Locate the cell with the specified text and output its (x, y) center coordinate. 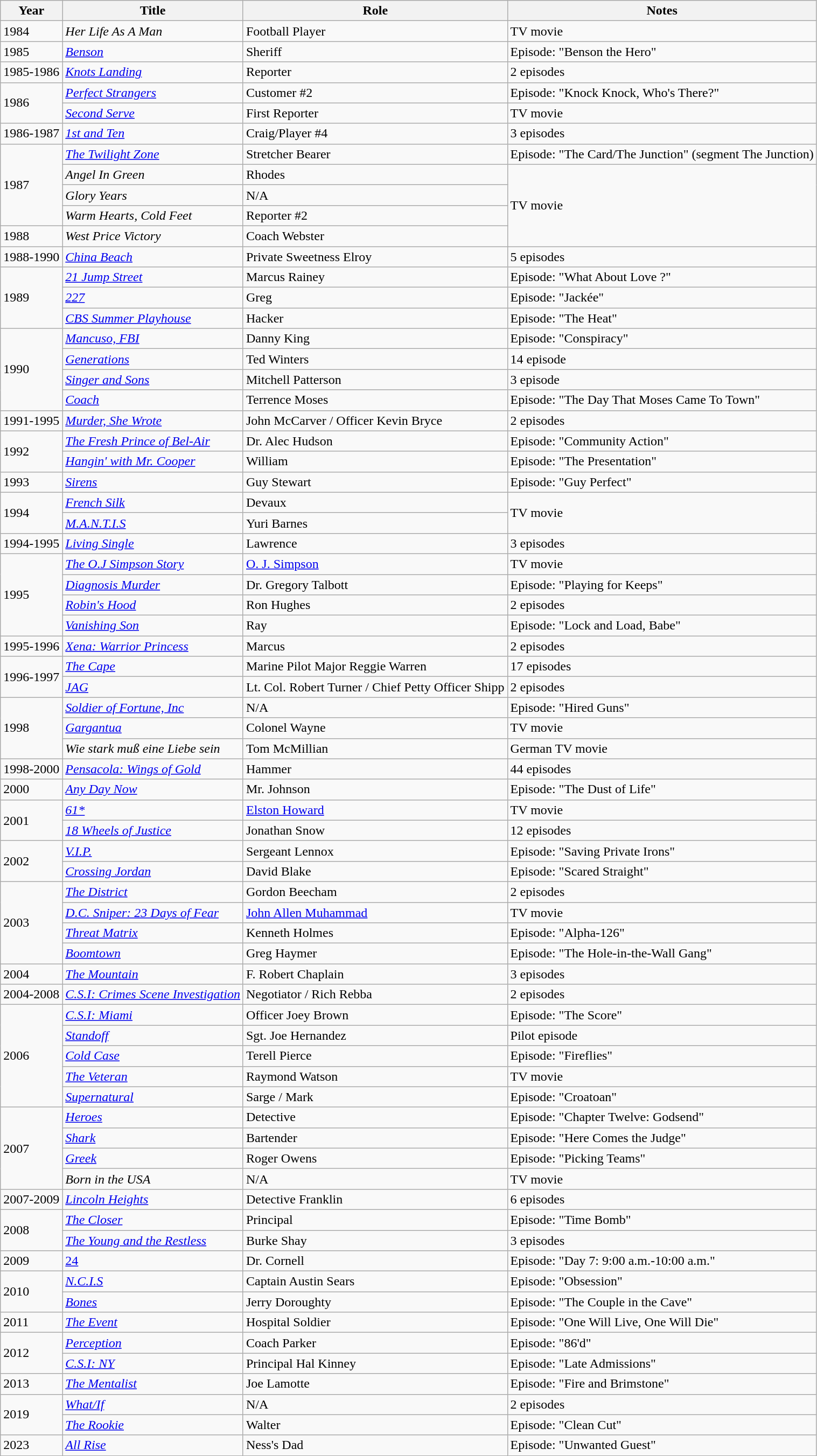
Episode: "Benson the Hero" (662, 52)
Marine Pilot Major Reggie Warren (375, 667)
Lt. Col. Robert Turner / Chief Petty Officer Shipp (375, 687)
Generations (153, 359)
Episode: "Conspiracy" (662, 339)
Ron Hughes (375, 605)
Robin's Hood (153, 605)
Mancuso, FBI (153, 339)
Episode: "Fire and Brimstone" (662, 1384)
Supernatural (153, 1097)
John Allen Muhammad (375, 913)
Joe Lamotte (375, 1384)
Raymond Watson (375, 1076)
F. Robert Chaplain (375, 974)
Reporter #2 (375, 215)
1984 (31, 31)
Tom McMillian (375, 748)
The Cape (153, 667)
1995-1996 (31, 646)
Episode: "Scared Straight" (662, 871)
Glory Years (153, 195)
Greg Haymer (375, 954)
Episode: "Playing for Keeps" (662, 584)
Burke Shay (375, 1240)
17 episodes (662, 667)
Episode: "One Will Live, One Will Die" (662, 1322)
21 Jump Street (153, 277)
Episode: "Hired Guns" (662, 708)
Episode: "Saving Private Irons" (662, 851)
JAG (153, 687)
Officer Joey Brown (375, 1015)
Guy Stewart (375, 482)
1998-2000 (31, 769)
Stretcher Bearer (375, 154)
1986 (31, 103)
Episode: "The Dust of Life" (662, 789)
Episode: "Here Comes the Judge" (662, 1138)
Sarge / Mark (375, 1097)
Episode: "86'd" (662, 1343)
1988 (31, 236)
2000 (31, 789)
2001 (31, 820)
12 episodes (662, 830)
Dr. Cornell (375, 1261)
Benson (153, 52)
First Reporter (375, 113)
Perception (153, 1343)
Elston Howard (375, 810)
David Blake (375, 871)
Boomtown (153, 954)
Second Serve (153, 113)
Knots Landing (153, 72)
D.C. Sniper: 23 Days of Fear (153, 913)
Warm Hearts, Cold Feet (153, 215)
Jerry Doroughty (375, 1302)
1985 (31, 52)
Episode: "Alpha-126" (662, 933)
Year (31, 11)
Born in the USA (153, 1179)
Coach Webster (375, 236)
1993 (31, 482)
Football Player (375, 31)
Detective (375, 1117)
Sgt. Joe Hernandez (375, 1035)
6 episodes (662, 1199)
Hacker (375, 318)
2006 (31, 1056)
2007-2009 (31, 1199)
Gordon Beecham (375, 892)
C.S.I: Crimes Scene Investigation (153, 995)
44 episodes (662, 769)
Episode: "The Score" (662, 1015)
1996-1997 (31, 677)
Greg (375, 298)
C.S.I: NY (153, 1363)
24 (153, 1261)
Ray (375, 626)
The Event (153, 1322)
1994 (31, 513)
Episode: "Day 7: 9:00 a.m.-10:00 a.m." (662, 1261)
Any Day Now (153, 789)
Sergeant Lennox (375, 851)
M.A.N.T.I.S (153, 523)
Notes (662, 11)
Craig/Player #4 (375, 134)
1998 (31, 728)
Devaux (375, 502)
Diagnosis Murder (153, 584)
Private Sweetness Elroy (375, 257)
Coach Parker (375, 1343)
1991-1995 (31, 421)
Jonathan Snow (375, 830)
Singer and Sons (153, 380)
Episode: "The Card/The Junction" (segment The Junction) (662, 154)
Roger Owens (375, 1158)
5 episodes (662, 257)
1985-1986 (31, 72)
1992 (31, 451)
14 episode (662, 359)
Negotiator / Rich Rebba (375, 995)
Yuri Barnes (375, 523)
2002 (31, 861)
Mr. Johnson (375, 789)
Episode: "Clean Cut" (662, 1425)
Kenneth Holmes (375, 933)
1986-1987 (31, 134)
French Silk (153, 502)
The O.J Simpson Story (153, 564)
Rhodes (375, 174)
Terell Pierce (375, 1056)
William (375, 461)
Ted Winters (375, 359)
Standoff (153, 1035)
O. J. Simpson (375, 564)
Episode: "Late Admissions" (662, 1363)
2011 (31, 1322)
2007 (31, 1148)
1988-1990 (31, 257)
227 (153, 298)
2004-2008 (31, 995)
Episode: "Picking Teams" (662, 1158)
Episode: "Unwanted Guest" (662, 1445)
Captain Austin Sears (375, 1282)
Mitchell Patterson (375, 380)
Reporter (375, 72)
2004 (31, 974)
Role (375, 11)
1994-1995 (31, 543)
Episode: "Croatoan" (662, 1097)
Gargantua (153, 728)
Principal (375, 1220)
Lincoln Heights (153, 1199)
West Price Victory (153, 236)
61* (153, 810)
2003 (31, 922)
All Rise (153, 1445)
CBS Summer Playhouse (153, 318)
Episode: "The Heat" (662, 318)
Episode: "The Hole-in-the-Wall Gang" (662, 954)
The District (153, 892)
Terrence Moses (375, 400)
Episode: "The Presentation" (662, 461)
V.I.P. (153, 851)
2009 (31, 1261)
Dr. Gregory Talbott (375, 584)
2023 (31, 1445)
Threat Matrix (153, 933)
Wie stark muß eine Liebe sein (153, 748)
Colonel Wayne (375, 728)
2008 (31, 1230)
Bartender (375, 1138)
Her Life As A Man (153, 31)
Episode: "Jackée" (662, 298)
Marcus (375, 646)
The Mentalist (153, 1384)
Soldier of Fortune, Inc (153, 708)
Sheriff (375, 52)
18 Wheels of Justice (153, 830)
Xena: Warrior Princess (153, 646)
Cold Case (153, 1056)
Hangin' with Mr. Cooper (153, 461)
Detective Franklin (375, 1199)
2019 (31, 1415)
Customer #2 (375, 93)
The Closer (153, 1220)
Marcus Rainey (375, 277)
Principal Hal Kinney (375, 1363)
N.C.I.S (153, 1282)
Angel In Green (153, 174)
Episode: "Chapter Twelve: Godsend" (662, 1117)
Shark (153, 1138)
2012 (31, 1353)
1990 (31, 369)
Hammer (375, 769)
3 episode (662, 380)
Lawrence (375, 543)
2013 (31, 1384)
The Fresh Prince of Bel-Air (153, 441)
Episode: "Lock and Load, Babe" (662, 626)
Bones (153, 1302)
The Young and the Restless (153, 1240)
1987 (31, 185)
Episode: "Obsession" (662, 1282)
Episode: "Fireflies" (662, 1056)
Episode: "The Couple in the Cave" (662, 1302)
Pensacola: Wings of Gold (153, 769)
1995 (31, 594)
Episode: "What About Love ?" (662, 277)
Walter (375, 1425)
The Rookie (153, 1425)
Heroes (153, 1117)
2010 (31, 1292)
Episode: "Guy Perfect" (662, 482)
Crossing Jordan (153, 871)
Perfect Strangers (153, 93)
C.S.I: Miami (153, 1015)
Episode: "Community Action" (662, 441)
John McCarver / Officer Kevin Bryce (375, 421)
Episode: "Time Bomb" (662, 1220)
Coach (153, 400)
Dr. Alec Hudson (375, 441)
Vanishing Son (153, 626)
Episode: "The Day That Moses Came To Town" (662, 400)
Greek (153, 1158)
Ness's Dad (375, 1445)
Sirens (153, 482)
Pilot episode (662, 1035)
Title (153, 11)
1st and Ten (153, 134)
Episode: "Knock Knock, Who's There?" (662, 93)
1989 (31, 298)
German TV movie (662, 748)
Danny King (375, 339)
China Beach (153, 257)
Hospital Soldier (375, 1322)
Living Single (153, 543)
The Mountain (153, 974)
Murder, She Wrote (153, 421)
What/If (153, 1404)
The Twilight Zone (153, 154)
The Veteran (153, 1076)
